Scan for the cell matching the given text and deliver its (x, y) coordinate at center. 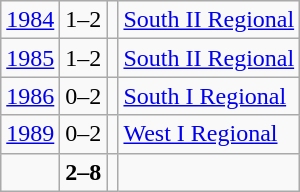
1989 (30, 134)
1984 (30, 20)
1985 (30, 58)
1986 (30, 96)
West I Regional (209, 134)
South I Regional (209, 96)
2–8 (84, 172)
